Search for the cell housing the specified text and yield its (x, y) center coordinate. 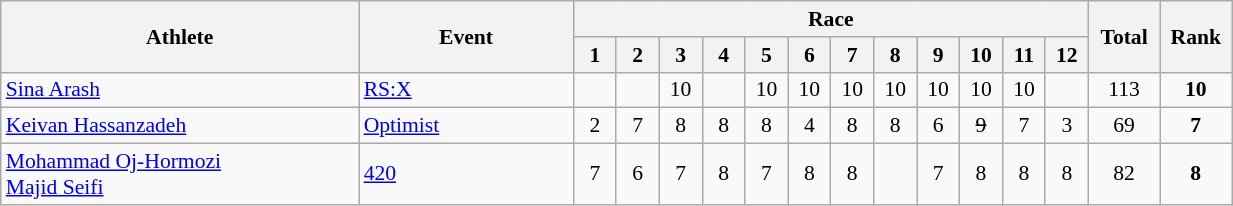
420 (466, 174)
82 (1124, 174)
Athlete (180, 36)
69 (1124, 126)
5 (766, 55)
113 (1124, 90)
Race (830, 19)
Keivan Hassanzadeh (180, 126)
Mohammad Oj-HormoziMajid Seifi (180, 174)
12 (1066, 55)
Rank (1196, 36)
Optimist (466, 126)
Sina Arash (180, 90)
1 (594, 55)
Total (1124, 36)
RS:X (466, 90)
Event (466, 36)
11 (1024, 55)
